Determine the (x, y) coordinate at the center of the cell enclosing the given text.  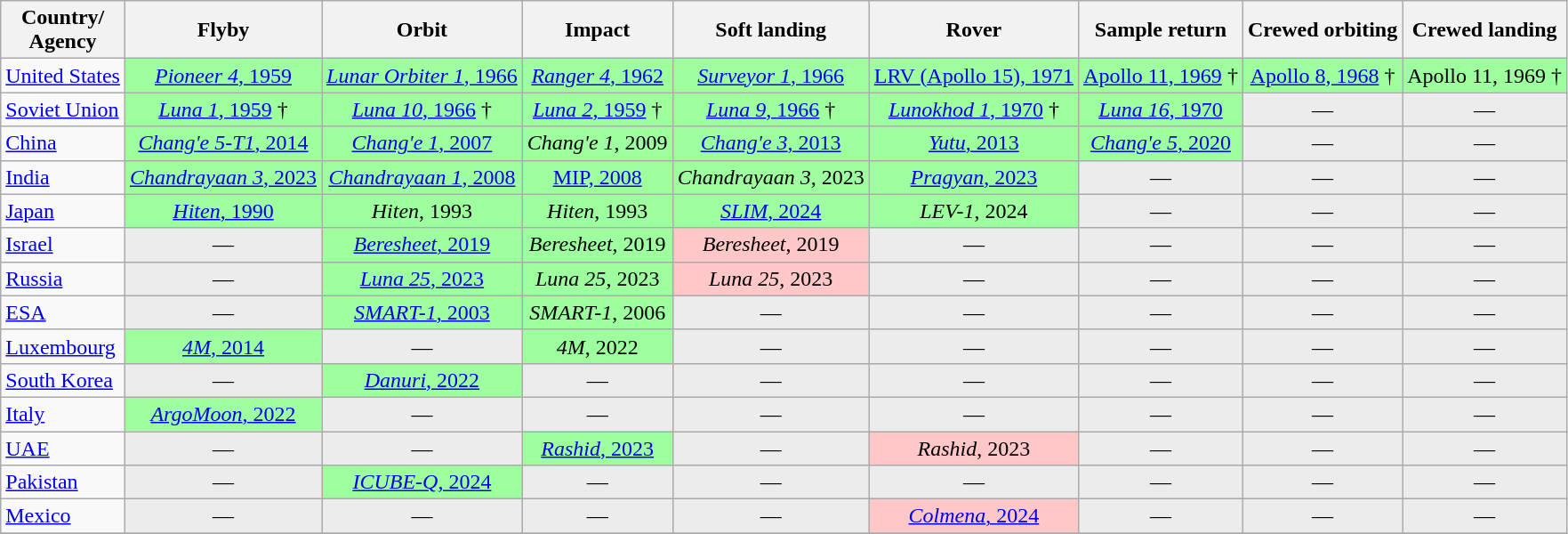
Flyby (222, 30)
SMART-1, 2006 (598, 312)
United States (63, 76)
ICUBE-Q, 2024 (422, 482)
Rover (973, 30)
Ranger 4, 1962 (598, 76)
LRV (Apollo 15), 1971 (973, 76)
MIP, 2008 (598, 177)
Luna 2, 1959 † (598, 109)
Soft landing (770, 30)
Chang'e 3, 2013 (770, 143)
Yutu, 2013 (973, 143)
ESA (63, 312)
Surveyor 1, 1966 (770, 76)
Chandrayaan 1, 2008 (422, 177)
Chang'e 1, 2009 (598, 143)
Sample return (1162, 30)
Italy (63, 414)
Israel (63, 245)
Mexico (63, 516)
Pakistan (63, 482)
Impact (598, 30)
Luna 1, 1959 † (222, 109)
Japan (63, 211)
Apollo 8, 1968 † (1322, 76)
China (63, 143)
Crewed landing (1485, 30)
India (63, 177)
SLIM, 2024 (770, 211)
Lunokhod 1, 1970 † (973, 109)
Pioneer 4, 1959 (222, 76)
Pragyan, 2023 (973, 177)
ArgoMoon, 2022 (222, 414)
Luna 10, 1966 † (422, 109)
SMART-1, 2003 (422, 312)
4M, 2022 (598, 346)
Luna 16, 1970 (1162, 109)
Russia (63, 279)
UAE (63, 448)
Chang'e 5, 2020 (1162, 143)
South Korea (63, 380)
Lunar Orbiter 1, 1966 (422, 76)
Country/Agency (63, 30)
Chang'e 5-T1, 2014 (222, 143)
Hiten, 1990 (222, 211)
LEV-1, 2024 (973, 211)
Crewed orbiting (1322, 30)
Colmena, 2024 (973, 516)
Chang'e 1, 2007 (422, 143)
Orbit (422, 30)
4M, 2014 (222, 346)
Danuri, 2022 (422, 380)
Luxembourg (63, 346)
Luna 9, 1966 † (770, 109)
Soviet Union (63, 109)
